Scan for the cell matching the given text and deliver its [x, y] coordinate at center. 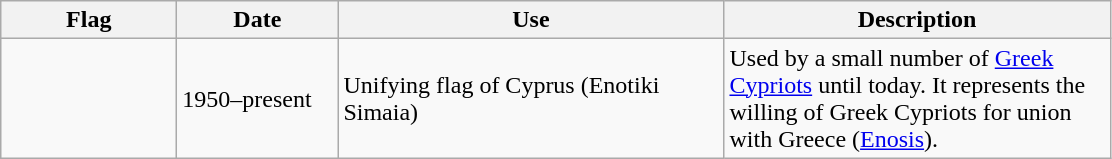
Unifying flag of Cyprus (Enotiki Simaia) [531, 98]
Description [917, 20]
1950–present [258, 98]
Use [531, 20]
Date [258, 20]
Flag [89, 20]
Used by a small number of Greek Cypriots until today. It represents the willing of Greek Cypriots for union with Greece (Enosis). [917, 98]
